Search for the cell housing the specified text and yield its (X, Y) center coordinate. 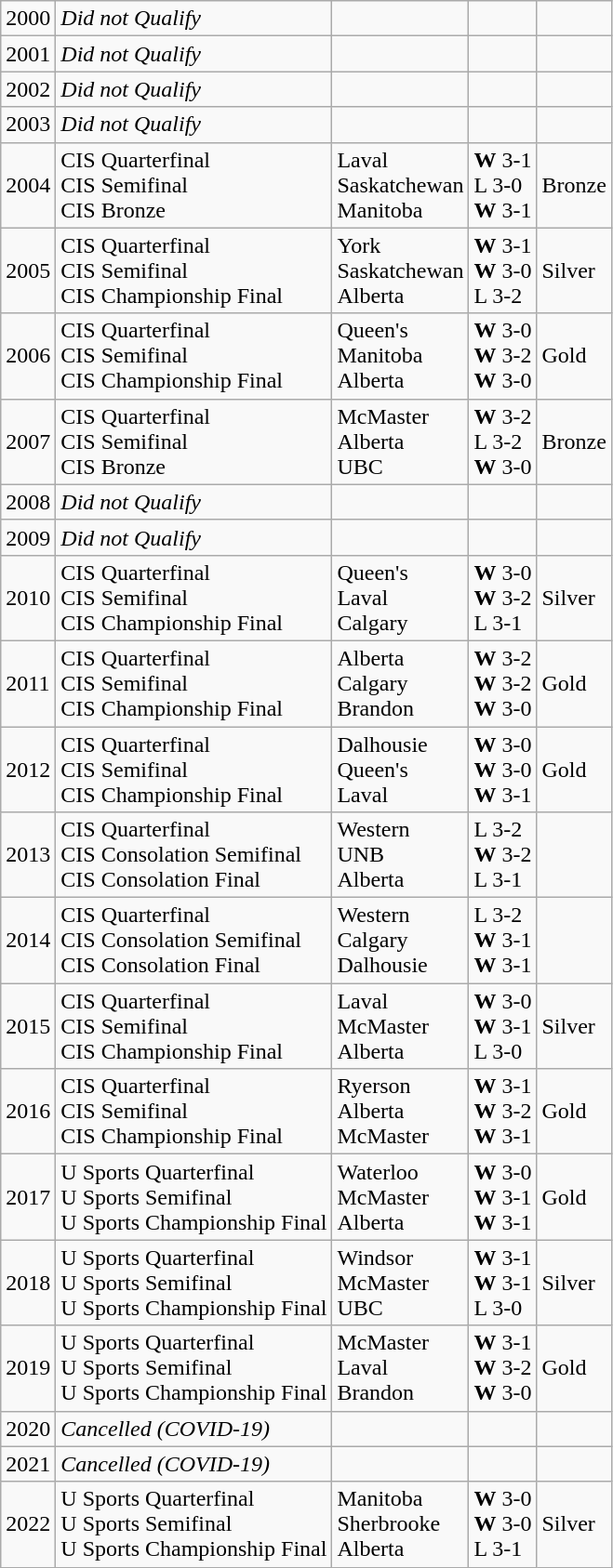
Queen'sLavalCalgary (400, 598)
2011 (28, 683)
2008 (28, 502)
2007 (28, 441)
Queen'sManitobaAlberta (400, 356)
W 3-0W 3-1W 3-1 (502, 1197)
AlbertaCalgaryBrandon (400, 683)
2018 (28, 1283)
McMasterAlbertaUBC (400, 441)
McMasterLavalBrandon (400, 1368)
W 3-0W 3-2L 3-1 (502, 598)
WesternCalgaryDalhousie (400, 941)
W 3-0W 3-2W 3-0 (502, 356)
2005 (28, 270)
W 3-2W 3-2W 3-0 (502, 683)
WesternUNBAlberta (400, 855)
WindsorMcMasterUBC (400, 1283)
2020 (28, 1429)
2016 (28, 1112)
L 3-2W 3-1W 3-1 (502, 941)
2003 (28, 125)
2021 (28, 1464)
2004 (28, 185)
2009 (28, 537)
2013 (28, 855)
2014 (28, 941)
2012 (28, 770)
W 3-2L 3-2W 3-0 (502, 441)
W 3-1W 3-1L 3-0 (502, 1283)
W 3-0W 3-0L 3-1 (502, 1524)
W 3-1W 3-0L 3-2 (502, 270)
LavalSaskatchewanManitoba (400, 185)
2002 (28, 89)
L 3-2W 3-2L 3-1 (502, 855)
2000 (28, 19)
2017 (28, 1197)
2006 (28, 356)
RyersonAlbertaMcMaster (400, 1112)
2022 (28, 1524)
2015 (28, 1026)
2010 (28, 598)
LavalMcMasterAlberta (400, 1026)
W 3-1W 3-2W 3-0 (502, 1368)
WaterlooMcMasterAlberta (400, 1197)
W 3-1W 3-2W 3-1 (502, 1112)
2001 (28, 54)
2019 (28, 1368)
W 3-0W 3-1L 3-0 (502, 1026)
ManitobaSherbrookeAlberta (400, 1524)
YorkSaskatchewanAlberta (400, 270)
DalhousieQueen'sLaval (400, 770)
W 3-0W 3-0W 3-1 (502, 770)
W 3-1L 3-0W 3-1 (502, 185)
